Determine the [x, y] coordinate at the center of the cell enclosing the given text.  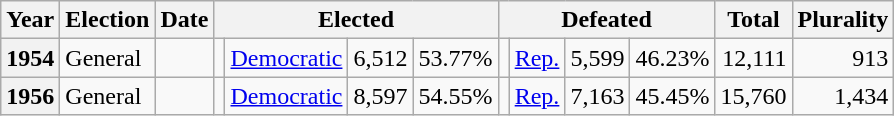
Election [108, 20]
45.45% [672, 96]
1,434 [843, 96]
53.77% [456, 58]
1956 [30, 96]
5,599 [598, 58]
Date [184, 20]
6,512 [380, 58]
54.55% [456, 96]
Year [30, 20]
Elected [356, 20]
8,597 [380, 96]
Defeated [606, 20]
7,163 [598, 96]
1954 [30, 58]
Plurality [843, 20]
Total [754, 20]
15,760 [754, 96]
46.23% [672, 58]
12,111 [754, 58]
913 [843, 58]
